Detect which cell encompasses the target text, then output its (X, Y) center coordinate. 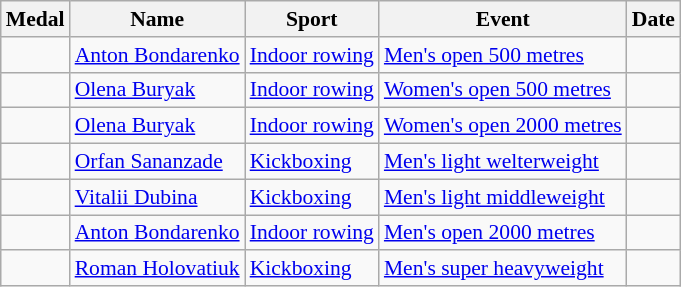
Sport (312, 19)
Name (158, 19)
Event (503, 19)
Men's super heavyweight (503, 269)
Men's light welterweight (503, 162)
Roman Holovatiuk (158, 269)
Men's open 2000 metres (503, 233)
Date (654, 19)
Medal (36, 19)
Men's open 500 metres (503, 55)
Men's light middleweight (503, 197)
Women's open 2000 metres (503, 126)
Vitalii Dubina (158, 197)
Women's open 500 metres (503, 90)
Orfan Sananzade (158, 162)
